Search for the cell housing the specified text and yield its [X, Y] center coordinate. 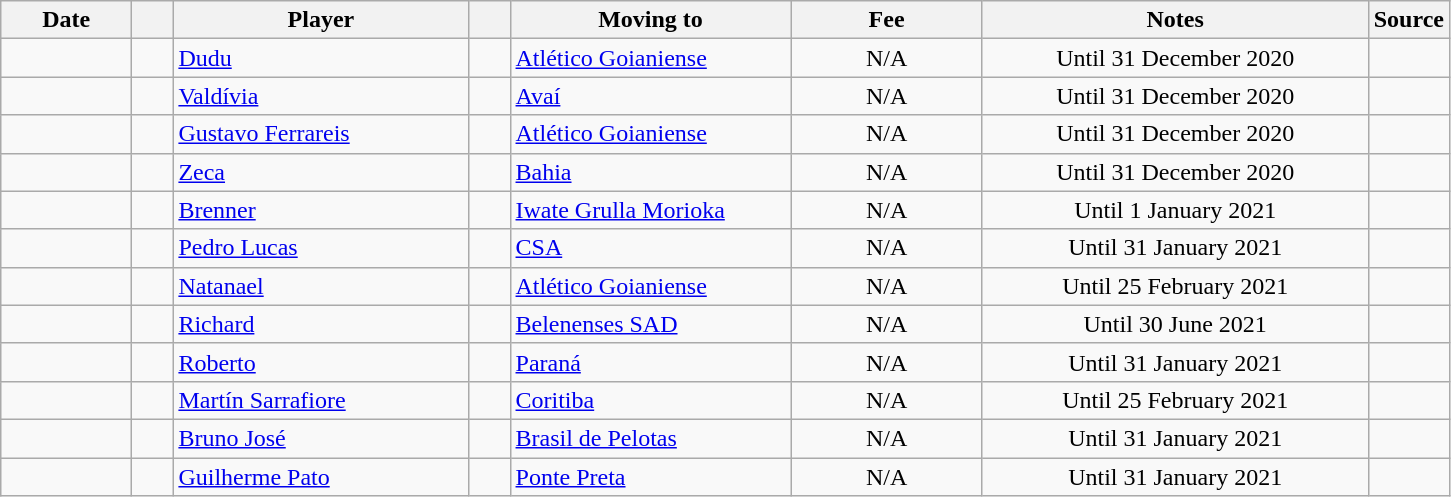
Natanael [321, 286]
Ponte Preta [650, 477]
Valdívia [321, 96]
Martín Sarrafiore [321, 400]
Bahia [650, 172]
Belenenses SAD [650, 324]
Zeca [321, 172]
CSA [650, 248]
Date [66, 20]
Bruno José [321, 438]
Dudu [321, 58]
Notes [1175, 20]
Until 30 June 2021 [1175, 324]
Paraná [650, 362]
Brenner [321, 210]
Player [321, 20]
Guilherme Pato [321, 477]
Source [1408, 20]
Richard [321, 324]
Fee [886, 20]
Pedro Lucas [321, 248]
Coritiba [650, 400]
Moving to [650, 20]
Gustavo Ferrareis [321, 134]
Avaí [650, 96]
Until 1 January 2021 [1175, 210]
Roberto [321, 362]
Iwate Grulla Morioka [650, 210]
Brasil de Pelotas [650, 438]
